Identify which cell holds the provided text, then report its (x, y) central coordinate. 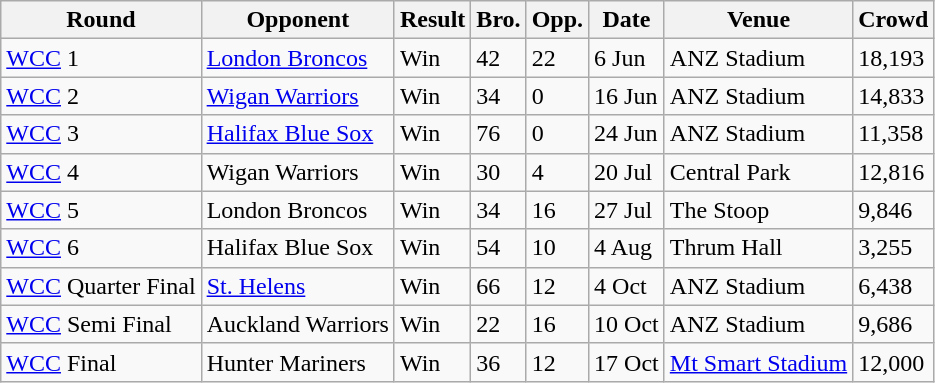
36 (498, 362)
4 Aug (627, 248)
6 Jun (627, 58)
Auckland Warriors (298, 324)
Hunter Mariners (298, 362)
9,686 (894, 324)
Central Park (758, 172)
The Stoop (758, 210)
Result (432, 20)
11,358 (894, 134)
4 Oct (627, 286)
Mt Smart Stadium (758, 362)
Thrum Hall (758, 248)
WCC 1 (101, 58)
12,000 (894, 362)
14,833 (894, 96)
10 (557, 248)
18,193 (894, 58)
30 (498, 172)
76 (498, 134)
66 (498, 286)
WCC 5 (101, 210)
WCC 3 (101, 134)
12,816 (894, 172)
Crowd (894, 20)
3,255 (894, 248)
WCC Quarter Final (101, 286)
54 (498, 248)
Opponent (298, 20)
16 Jun (627, 96)
10 Oct (627, 324)
WCC Final (101, 362)
WCC Semi Final (101, 324)
Opp. (557, 20)
WCC 6 (101, 248)
WCC 2 (101, 96)
Bro. (498, 20)
9,846 (894, 210)
24 Jun (627, 134)
27 Jul (627, 210)
42 (498, 58)
WCC 4 (101, 172)
Round (101, 20)
20 Jul (627, 172)
17 Oct (627, 362)
St. Helens (298, 286)
6,438 (894, 286)
Date (627, 20)
4 (557, 172)
Venue (758, 20)
